Provide the [x, y] coordinate of the cell's center where the given text is located.  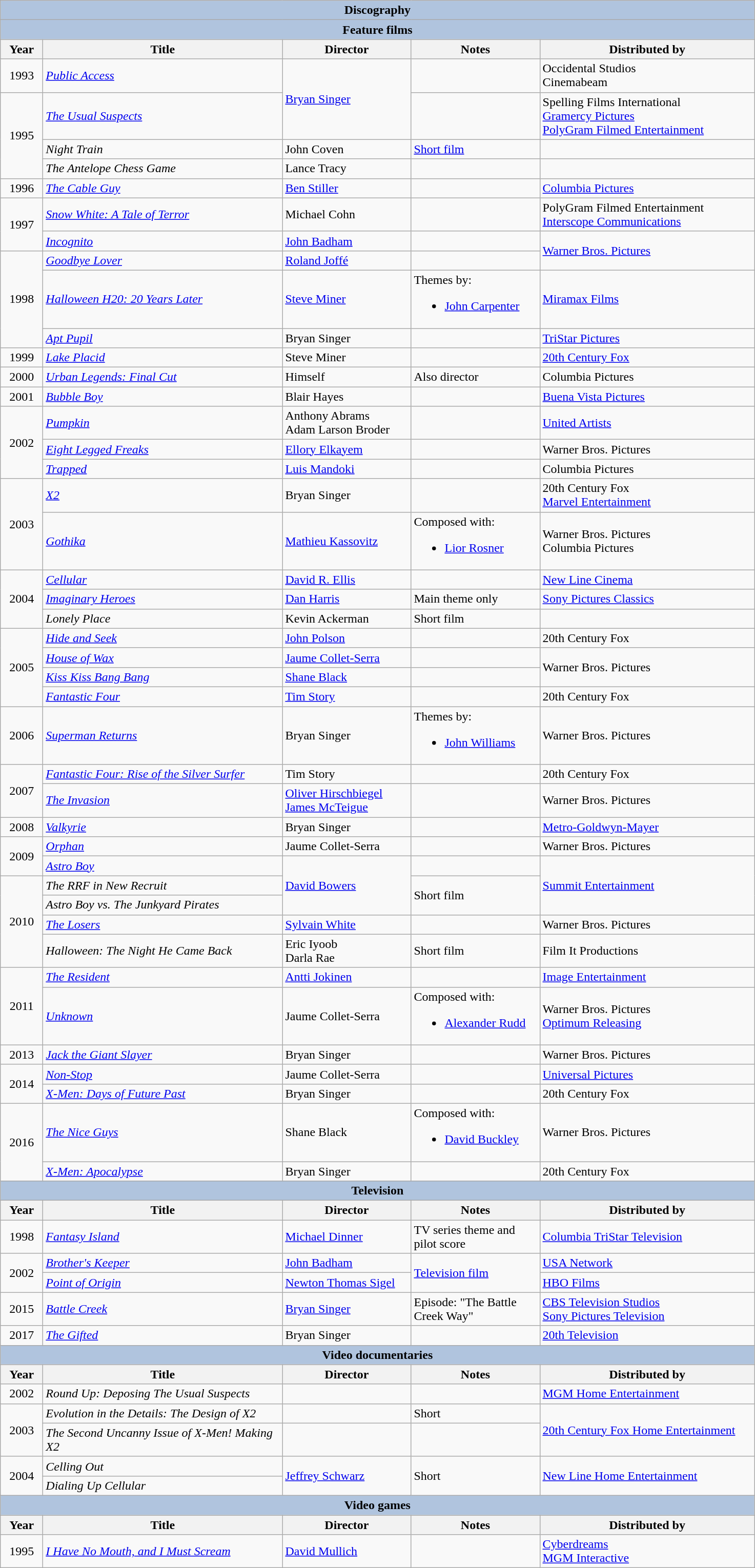
Bubble Boy [163, 397]
Summit Entertainment [647, 885]
Brother's Keeper [163, 1263]
The Nice Guys [163, 1132]
The RRF in New Recruit [163, 885]
1997 [22, 224]
2000 [22, 377]
Spelling Films InternationalGramercy PicturesPolyGram Filmed Entertainment [647, 116]
X2 [163, 495]
Video games [377, 1505]
Antti Jokinen [346, 977]
House of Wax [163, 657]
Also director [476, 377]
TV series theme and pilot score [476, 1237]
The Usual Suspects [163, 116]
PolyGram Filmed EntertainmentInterscope Communications [647, 214]
X-Men: Days of Future Past [163, 1094]
2017 [22, 1335]
Public Access [163, 76]
David Mullich [346, 1552]
Pumpkin [163, 423]
X-Men: Apocalypse [163, 1171]
Non-Stop [163, 1074]
Kevin Ackerman [346, 618]
20th Century FoxMarvel Entertainment [647, 495]
Feature films [377, 30]
Roland Joffé [346, 260]
Blair Hayes [346, 397]
The Second Uncanny Issue of X-Men! Making X2 [163, 1440]
Night Train [163, 149]
Halloween: The Night He Came Back [163, 951]
The Resident [163, 977]
Composed with:Lior Rosner [476, 541]
Themes by:John Carpenter [476, 299]
The Losers [163, 924]
David R. Ellis [346, 580]
Valkyrie [163, 827]
USA Network [647, 1263]
2001 [22, 397]
The Gifted [163, 1335]
United Artists [647, 423]
2007 [22, 791]
Unknown [163, 1016]
Composed with:Alexander Rudd [476, 1016]
Eric IyoobDarla Rae [346, 951]
2009 [22, 856]
Incognito [163, 241]
2014 [22, 1084]
Buena Vista Pictures [647, 397]
2011 [22, 1006]
I Have No Mouth, and I Must Scream [163, 1552]
Occidental StudiosCinemabeam [647, 76]
2010 [22, 921]
Celling Out [163, 1466]
Fantastic Four: Rise of the Silver Surfer [163, 774]
Sony Pictures Classics [647, 599]
Round Up: Deposing The Usual Suspects [163, 1394]
John Coven [346, 149]
Television film [476, 1273]
2008 [22, 827]
Urban Legends: Final Cut [163, 377]
Imaginary Heroes [163, 599]
Ellory Elkayem [346, 449]
Film It Productions [647, 951]
Michael Dinner [346, 1237]
2005 [22, 667]
Astro Boy vs. The Junkyard Pirates [163, 905]
Point of Origin [163, 1283]
Universal Pictures [647, 1074]
Episode: "The Battle Creek Way" [476, 1309]
Television [377, 1191]
Mathieu Kassovitz [346, 541]
New Line Home Entertainment [647, 1476]
Orphan [163, 847]
CyberdreamsMGM Interactive [647, 1552]
Battle Creek [163, 1309]
1999 [22, 358]
HBO Films [647, 1283]
Sylvain White [346, 924]
Trapped [163, 469]
2016 [22, 1142]
Hide and Seek [163, 638]
2006 [22, 735]
Eight Legged Freaks [163, 449]
Fantasy Island [163, 1237]
Warner Bros. PicturesColumbia Pictures [647, 541]
Lake Placid [163, 358]
Video documentaries [377, 1355]
Composed with:David Buckley [476, 1132]
Superman Returns [163, 735]
Discography [377, 10]
Halloween H20: 20 Years Later [163, 299]
Anthony AbramsAdam Larson Broder [346, 423]
Cellular [163, 580]
Luis Mandoki [346, 469]
MGM Home Entertainment [647, 1394]
The Invasion [163, 800]
TriStar Pictures [647, 338]
Apt Pupil [163, 338]
Main theme only [476, 599]
Oliver HirschbiegelJames McTeigue [346, 800]
Michael Cohn [346, 214]
John Polson [346, 638]
Warner Bros. PicturesOptimum Releasing [647, 1016]
Lance Tracy [346, 169]
The Antelope Chess Game [163, 169]
Kiss Kiss Bang Bang [163, 677]
CBS Television StudiosSony Pictures Television [647, 1309]
Miramax Films [647, 299]
New Line Cinema [647, 580]
Fantastic Four [163, 696]
2013 [22, 1055]
Image Entertainment [647, 977]
Dan Harris [346, 599]
20th Television [647, 1335]
Gothika [163, 541]
20th Century Fox Home Entertainment [647, 1430]
Columbia TriStar Television [647, 1237]
Ben Stiller [346, 188]
1996 [22, 188]
1993 [22, 76]
Evolution in the Details: The Design of X2 [163, 1413]
The Cable Guy [163, 188]
Metro-Goldwyn-Mayer [647, 827]
Himself [346, 377]
Jeffrey Schwarz [346, 1476]
Jack the Giant Slayer [163, 1055]
Snow White: A Tale of Terror [163, 214]
2015 [22, 1309]
Goodbye Lover [163, 260]
David Bowers [346, 885]
Themes by:John Williams [476, 735]
Astro Boy [163, 866]
Newton Thomas Sigel [346, 1283]
Lonely Place [163, 618]
Dialing Up Cellular [163, 1486]
